Scan for the cell matching the given text and deliver its [x, y] coordinate at center. 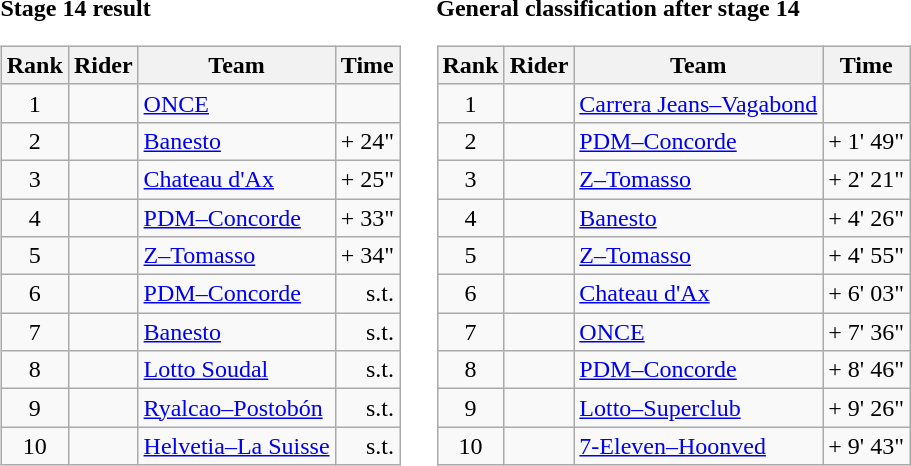
+ 2' 21" [866, 179]
+ 4' 26" [866, 217]
+ 8' 46" [866, 370]
Lotto–Superclub [698, 408]
Carrera Jeans–Vagabond [698, 103]
+ 33" [367, 217]
+ 9' 26" [866, 408]
+ 7' 36" [866, 332]
Ryalcao–Postobón [236, 408]
Lotto Soudal [236, 370]
+ 24" [367, 141]
+ 9' 43" [866, 446]
Helvetia–La Suisse [236, 446]
+ 34" [367, 256]
+ 4' 55" [866, 256]
+ 1' 49" [866, 141]
+ 6' 03" [866, 294]
+ 25" [367, 179]
7-Eleven–Hoonved [698, 446]
